For the text-containing cell, return its midpoint in (X, Y) coordinate format. 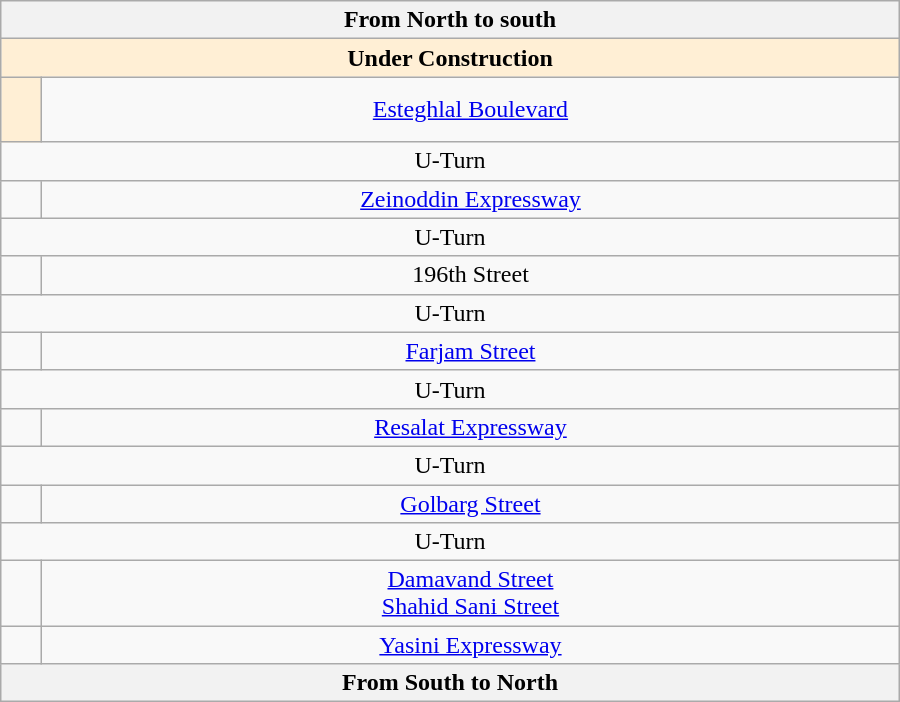
Golbarg Street (471, 503)
Resalat Expressway (471, 427)
From South to North (450, 683)
Farjam Street (471, 351)
Esteghlal Boulevard (471, 110)
From North to south (450, 20)
Damavand Street Shahid Sani Street (471, 594)
Under Construction (450, 58)
Zeinoddin Expressway (471, 199)
196th Street (471, 275)
Yasini Expressway (471, 645)
